Extract the (x, y) coordinate from the center of the cell holding the provided text.  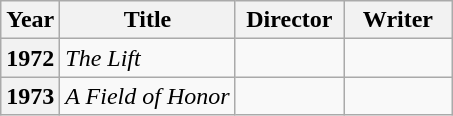
Year (30, 20)
1973 (30, 96)
1972 (30, 58)
Director (290, 20)
The Lift (148, 58)
A Field of Honor (148, 96)
Title (148, 20)
Writer (398, 20)
